Capture the cell that displays the provided text and extract its [X, Y] central coordinate. 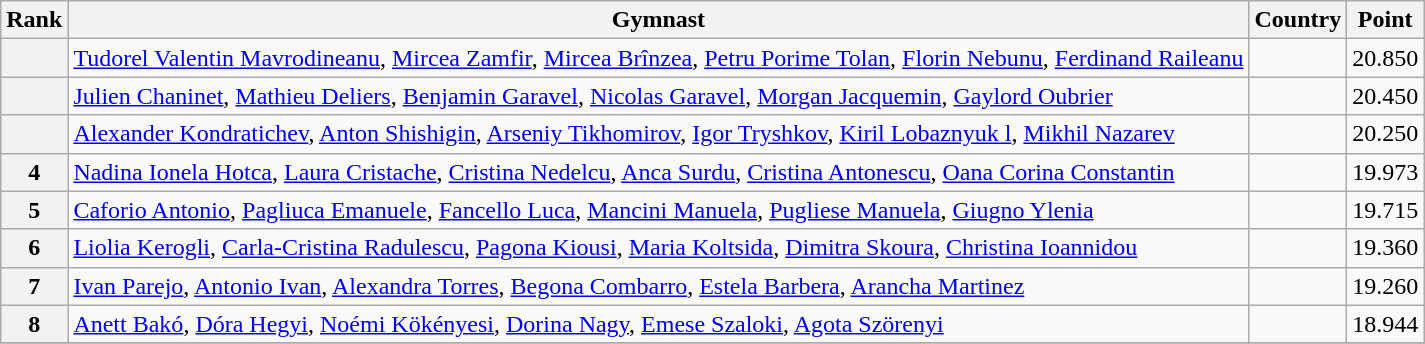
20.250 [1386, 134]
19.973 [1386, 172]
Tudorel Valentin Mavrodineanu, Mircea Zamfir, Mircea Brînzea, Petru Porime Tolan, Florin Nebunu, Ferdinand Raileanu [658, 58]
Liolia Kerogli, Carla-Cristina Radulescu, Pagona Kiousi, Maria Koltsida, Dimitra Skoura, Christina Ioannidou [658, 248]
5 [34, 210]
Point [1386, 20]
Caforio Antonio, Pagliuca Emanuele, Fancello Luca, Mancini Manuela, Pugliese Manuela, Giugno Ylenia [658, 210]
Gymnast [658, 20]
19.715 [1386, 210]
19.260 [1386, 286]
Ivan Parejo, Antonio Ivan, Alexandra Torres, Begona Combarro, Estela Barbera, Arancha Martinez [658, 286]
18.944 [1386, 324]
20.450 [1386, 96]
Julien Chaninet, Mathieu Deliers, Benjamin Garavel, Nicolas Garavel, Morgan Jacquemin, Gaylord Oubrier [658, 96]
20.850 [1386, 58]
19.360 [1386, 248]
7 [34, 286]
6 [34, 248]
4 [34, 172]
Anett Bakó, Dóra Hegyi, Noémi Kökényesi, Dorina Nagy, Emese Szaloki, Agota Szörenyi [658, 324]
Country [1298, 20]
Alexander Kondratichev, Anton Shishigin, Arseniy Tikhomirov, Igor Tryshkov, Kiril Lobaznyuk l, Mikhil Nazarev [658, 134]
8 [34, 324]
Nadina Ionela Hotca, Laura Cristache, Cristina Nedelcu, Anca Surdu, Cristina Antonescu, Oana Corina Constantin [658, 172]
Rank [34, 20]
